Extract the [x, y] coordinate from the center of the cell holding the provided text.  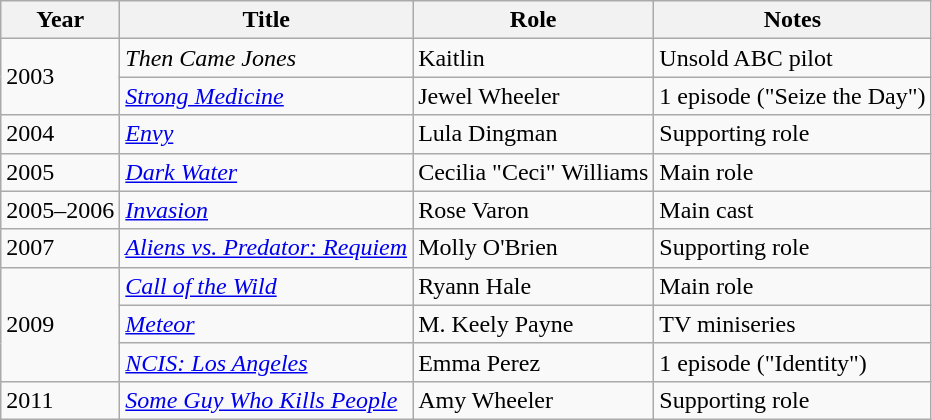
Then Came Jones [266, 58]
1 episode ("Identity") [792, 362]
Strong Medicine [266, 96]
2004 [60, 134]
M. Keely Payne [534, 324]
2005 [60, 172]
Jewel Wheeler [534, 96]
Invasion [266, 210]
2007 [60, 248]
2005–2006 [60, 210]
Notes [792, 20]
Main cast [792, 210]
Rose Varon [534, 210]
Dark Water [266, 172]
Kaitlin [534, 58]
Envy [266, 134]
TV miniseries [792, 324]
Ryann Hale [534, 286]
Amy Wheeler [534, 400]
Meteor [266, 324]
1 episode ("Seize the Day") [792, 96]
Cecilia "Ceci" Williams [534, 172]
Title [266, 20]
NCIS: Los Angeles [266, 362]
2009 [60, 324]
Aliens vs. Predator: Requiem [266, 248]
Some Guy Who Kills People [266, 400]
Lula Dingman [534, 134]
Call of the Wild [266, 286]
Year [60, 20]
Emma Perez [534, 362]
2003 [60, 77]
Molly O'Brien [534, 248]
Unsold ABC pilot [792, 58]
2011 [60, 400]
Role [534, 20]
